For the text-containing cell, return its midpoint in (X, Y) coordinate format. 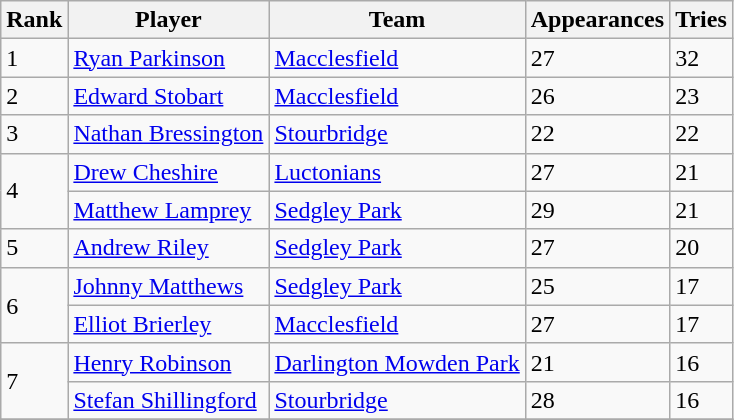
23 (702, 96)
32 (702, 58)
Matthew Lamprey (168, 210)
Darlington Mowden Park (397, 362)
Nathan Bressington (168, 134)
Drew Cheshire (168, 172)
3 (34, 134)
5 (34, 248)
1 (34, 58)
Luctonians (397, 172)
Appearances (597, 20)
25 (597, 286)
Rank (34, 20)
Henry Robinson (168, 362)
Team (397, 20)
26 (597, 96)
29 (597, 210)
4 (34, 191)
7 (34, 381)
Stefan Shillingford (168, 400)
Player (168, 20)
Edward Stobart (168, 96)
Tries (702, 20)
28 (597, 400)
6 (34, 305)
Elliot Brierley (168, 324)
Ryan Parkinson (168, 58)
20 (702, 248)
Johnny Matthews (168, 286)
2 (34, 96)
Andrew Riley (168, 248)
